Search for the cell housing the specified text and yield its [X, Y] center coordinate. 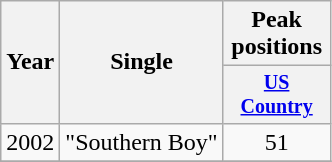
51 [276, 142]
2002 [30, 142]
Peak positions [276, 34]
"Southern Boy" [142, 142]
Year [30, 62]
Single [142, 62]
US Country [276, 94]
